For the text-containing cell, return its midpoint in (x, y) coordinate format. 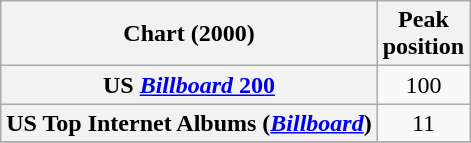
US Top Internet Albums (Billboard) (189, 123)
US Billboard 200 (189, 85)
100 (423, 85)
Peakposition (423, 34)
Chart (2000) (189, 34)
11 (423, 123)
